Determine the (x, y) coordinate at the center of the cell enclosing the given text.  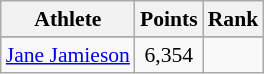
6,354 (169, 55)
Rank (234, 19)
Athlete (68, 19)
Points (169, 19)
Jane Jamieson (68, 55)
